Detect which cell encompasses the target text, then output its [X, Y] center coordinate. 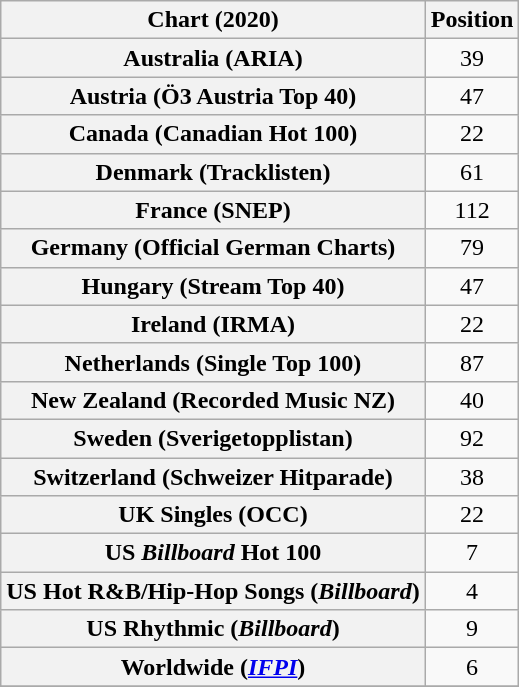
Germany (Official German Charts) [213, 248]
Netherlands (Single Top 100) [213, 362]
Sweden (Sverigetopplistan) [213, 438]
40 [472, 400]
4 [472, 591]
US Billboard Hot 100 [213, 553]
87 [472, 362]
Worldwide (IFPI) [213, 667]
7 [472, 553]
39 [472, 58]
Chart (2020) [213, 20]
92 [472, 438]
Position [472, 20]
9 [472, 629]
France (SNEP) [213, 210]
US Hot R&B/Hip-Hop Songs (Billboard) [213, 591]
Canada (Canadian Hot 100) [213, 134]
US Rhythmic (Billboard) [213, 629]
38 [472, 477]
UK Singles (OCC) [213, 515]
Denmark (Tracklisten) [213, 172]
Switzerland (Schweizer Hitparade) [213, 477]
6 [472, 667]
79 [472, 248]
Austria (Ö3 Austria Top 40) [213, 96]
Australia (ARIA) [213, 58]
Ireland (IRMA) [213, 324]
112 [472, 210]
61 [472, 172]
New Zealand (Recorded Music NZ) [213, 400]
Hungary (Stream Top 40) [213, 286]
